Capture the cell that displays the provided text and extract its [X, Y] central coordinate. 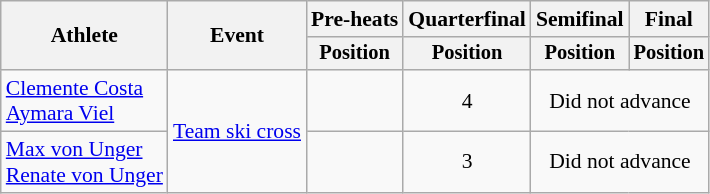
4 [467, 100]
Pre-heats [354, 19]
Team ski cross [237, 131]
Athlete [84, 36]
Quarterfinal [467, 19]
Event [237, 36]
Max von UngerRenate von Unger [84, 162]
Final [669, 19]
Clemente CostaAymara Viel [84, 100]
Semifinal [580, 19]
3 [467, 162]
